Return [X, Y] of the center of cell containing provided text 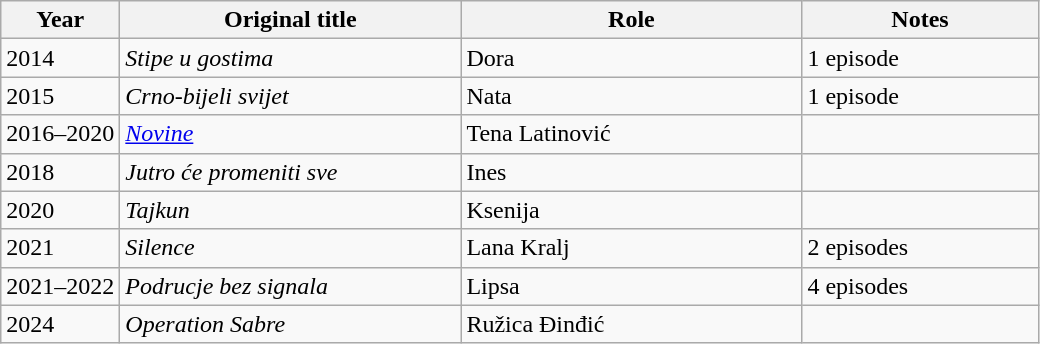
Nata [632, 96]
Tajkun [290, 210]
Dora [632, 58]
2016–2020 [60, 134]
Tena Latinović [632, 134]
Lana Kralj [632, 248]
2021–2022 [60, 286]
Ines [632, 172]
2021 [60, 248]
Notes [920, 20]
Year [60, 20]
4 episodes [920, 286]
2014 [60, 58]
2 episodes [920, 248]
Silence [290, 248]
Lipsa [632, 286]
Ksenija [632, 210]
2024 [60, 324]
2020 [60, 210]
Podrucje bez signala [290, 286]
2015 [60, 96]
Ružica Đinđić [632, 324]
Jutro će promeniti sve [290, 172]
Original title [290, 20]
2018 [60, 172]
Novine [290, 134]
Crno-bijeli svijet [290, 96]
Operation Sabre [290, 324]
Role [632, 20]
Stipe u gostima [290, 58]
